Identify which cell holds the provided text, then report its (X, Y) central coordinate. 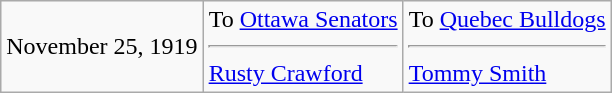
November 25, 1919 (102, 47)
To Quebec BulldogsTommy Smith (507, 47)
To Ottawa SenatorsRusty Crawford (303, 47)
